Return [x, y] of the center of cell containing provided text 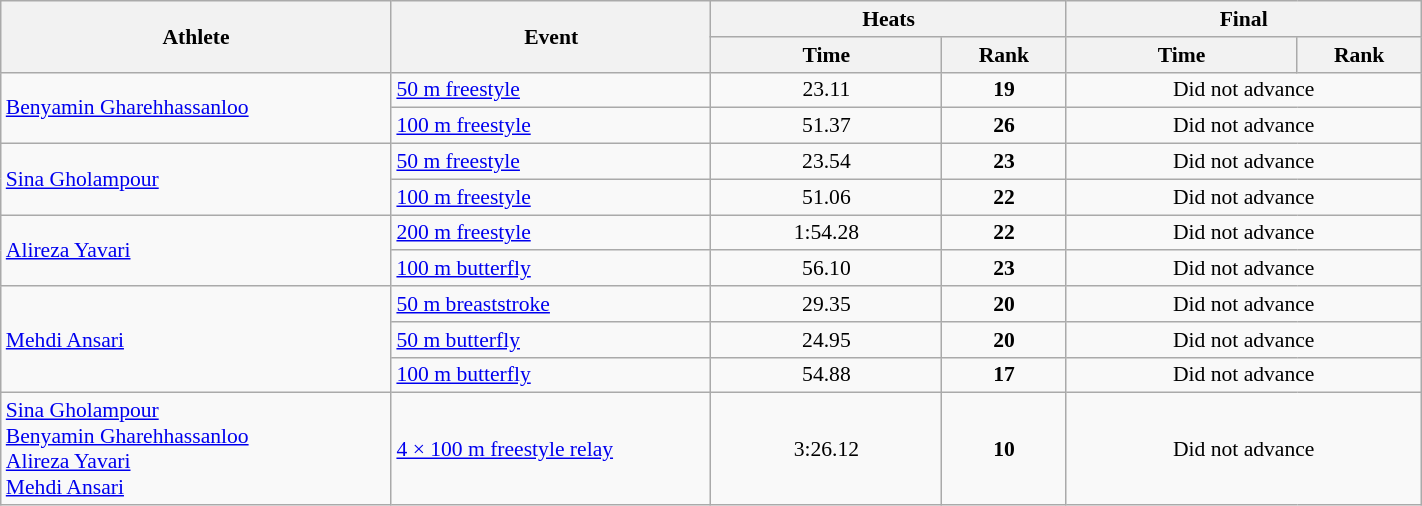
Alireza Yavari [196, 250]
Heats [888, 19]
24.95 [826, 340]
200 m freestyle [551, 233]
Benyamin Gharehhassanloo [196, 108]
10 [1004, 449]
51.06 [826, 197]
Athlete [196, 36]
56.10 [826, 269]
50 m breaststroke [551, 304]
Sina GholampourBenyamin GharehhassanlooAlireza YavariMehdi Ansari [196, 449]
17 [1004, 375]
26 [1004, 126]
Sina Gholampour [196, 180]
3:26.12 [826, 449]
19 [1004, 90]
4 × 100 m freestyle relay [551, 449]
1:54.28 [826, 233]
23.11 [826, 90]
51.37 [826, 126]
54.88 [826, 375]
Event [551, 36]
23.54 [826, 162]
50 m butterfly [551, 340]
29.35 [826, 304]
Mehdi Ansari [196, 340]
Final [1244, 19]
